Identify which cell holds the provided text, then report its (x, y) central coordinate. 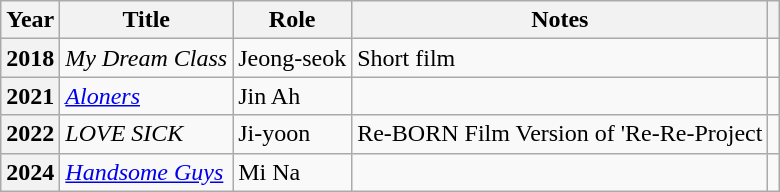
Handsome Guys (146, 172)
Year (30, 20)
Jin Ah (292, 96)
Aloners (146, 96)
2018 (30, 58)
Ji-yoon (292, 134)
Mi Na (292, 172)
My Dream Class (146, 58)
Jeong-seok (292, 58)
Short film (560, 58)
Notes (560, 20)
2022 (30, 134)
Title (146, 20)
LOVE SICK (146, 134)
Re-BORN Film Version of 'Re-Re-Project (560, 134)
2021 (30, 96)
Role (292, 20)
2024 (30, 172)
